Search for the cell housing the specified text and yield its (x, y) center coordinate. 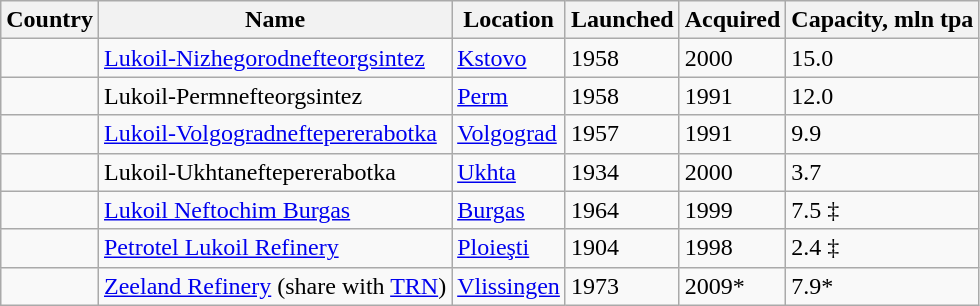
15.0 (882, 58)
Launched (622, 20)
2009* (732, 286)
Perm (509, 96)
9.9 (882, 134)
Burgas (509, 210)
Lukoil-Nizhegorodnefteorgsintez (274, 58)
Lukoil Neftochim Burgas (274, 210)
Vlissingen (509, 286)
1973 (622, 286)
1999 (732, 210)
Ukhta (509, 172)
Petrotel Lukoil Refinery (274, 248)
3.7 (882, 172)
Kstovo (509, 58)
1998 (732, 248)
Acquired (732, 20)
7.5 ‡ (882, 210)
2.4 ‡ (882, 248)
Lukoil-Permnefteorgsintez (274, 96)
Name (274, 20)
Ploieşti (509, 248)
1957 (622, 134)
1934 (622, 172)
7.9* (882, 286)
Zeeland Refinery (share with TRN) (274, 286)
12.0 (882, 96)
Capacity, mln tpa (882, 20)
Lukoil-Volgogradneftepererabotka (274, 134)
Lukoil-Ukhtaneftepererabotka (274, 172)
Volgograd (509, 134)
Country (50, 20)
Location (509, 20)
1904 (622, 248)
1964 (622, 210)
